Determine the (x, y) coordinate at the center of the cell enclosing the given text.  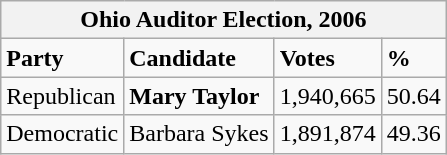
1,940,665 (328, 96)
% (414, 58)
Ohio Auditor Election, 2006 (224, 20)
Barbara Sykes (199, 134)
Candidate (199, 58)
Mary Taylor (199, 96)
Democratic (62, 134)
Votes (328, 58)
Republican (62, 96)
Party (62, 58)
50.64 (414, 96)
49.36 (414, 134)
1,891,874 (328, 134)
